Output the [X, Y] coordinate of the center of the cell containing the given text.  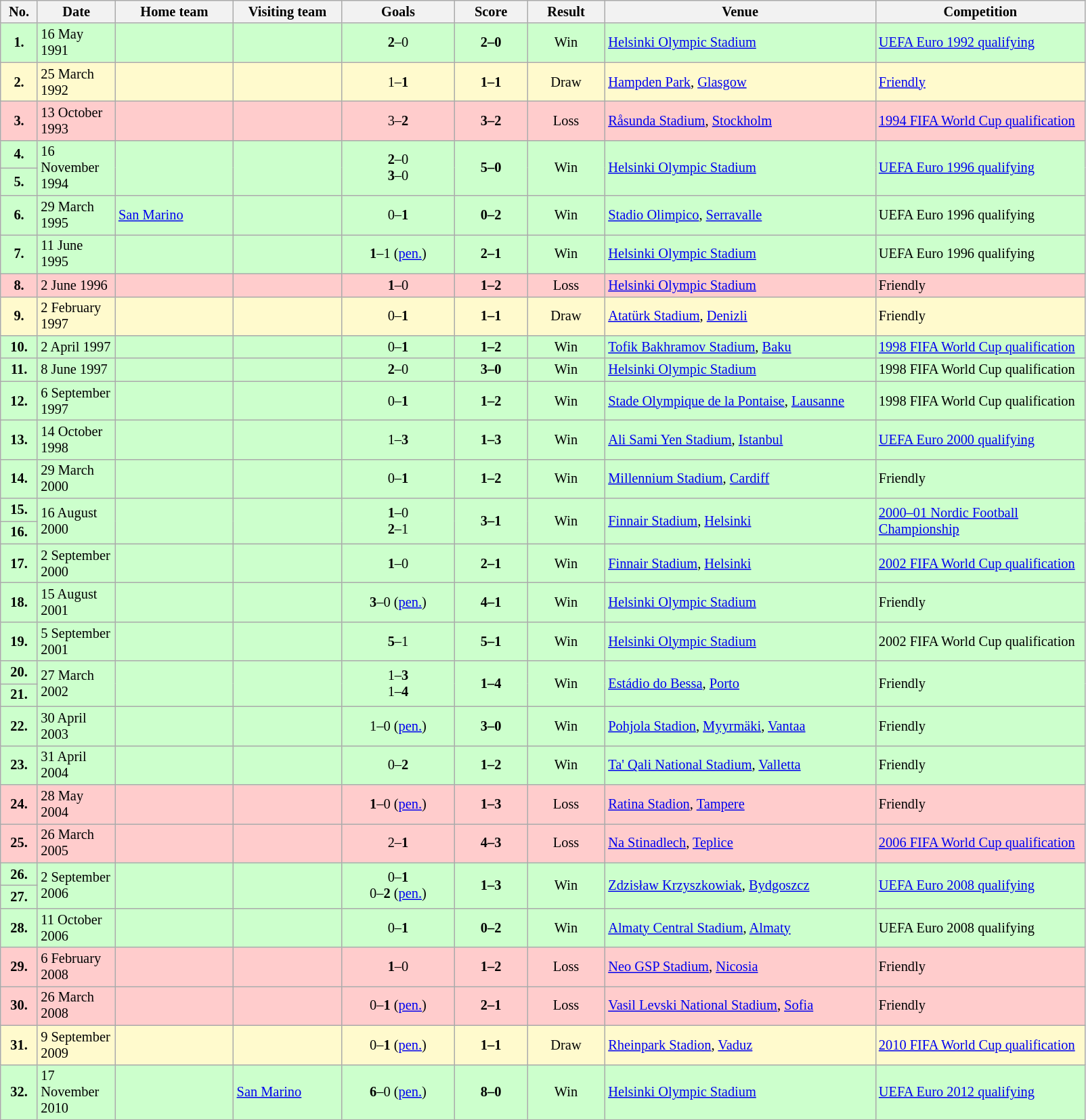
11. [19, 370]
19. [19, 641]
8–0 [492, 1092]
Pohjola Stadion, Myyrmäki, Vantaa [740, 726]
31. [19, 1045]
25. [19, 843]
2 April 1997 [76, 347]
20. [19, 672]
25 March 1992 [76, 82]
Venue [740, 12]
Almaty Central Stadium, Almaty [740, 928]
2–0 3–0 [398, 168]
11 October 2006 [76, 928]
3. [19, 121]
6 February 2008 [76, 967]
10. [19, 347]
24. [19, 804]
26 March 2008 [76, 1006]
Zdzisław Krzyszkowiak, Bydgoszcz [740, 886]
26 March 2005 [76, 843]
27. [19, 897]
2 February 1997 [76, 316]
16 November 1994 [76, 168]
28. [19, 928]
1994 FIFA World Cup qualification [980, 121]
13 October 1993 [76, 121]
30 April 2003 [76, 726]
15. [19, 510]
Rheinpark Stadion, Vaduz [740, 1045]
8. [19, 285]
Råsunda Stadium, Stockholm [740, 121]
2. [19, 82]
5. [19, 181]
Ta' Qali National Stadium, Valletta [740, 765]
4–1 [492, 602]
17. [19, 563]
16. [19, 532]
Vasil Levski National Stadium, Sofia [740, 1006]
6–0 (pen.) [398, 1092]
9. [19, 316]
8 June 1997 [76, 370]
3–0 (pen.) [398, 602]
Millennium Stadium, Cardiff [740, 479]
Score [492, 12]
1. [19, 43]
18. [19, 602]
3–1 [492, 521]
2006 FIFA World Cup qualification [980, 843]
29 March 2000 [76, 479]
Home team [175, 12]
5–0 [492, 168]
5 September 2001 [76, 641]
2 June 1996 [76, 285]
2 September 2006 [76, 886]
Stadio Olimpico, Serravalle [740, 215]
Date [76, 12]
Result [566, 12]
2000–01 Nordic Football Championship [980, 521]
13. [19, 439]
7. [19, 254]
26. [19, 874]
Ratina Stadion, Tampere [740, 804]
9 September 2009 [76, 1045]
Tofik Bakhramov Stadium, Baku [740, 347]
Visiting team [288, 12]
Atatürk Stadium, Denizli [740, 316]
Competition [980, 12]
32. [19, 1092]
21. [19, 695]
Na Stinadlech, Teplice [740, 843]
16 August 2000 [76, 521]
2010 FIFA World Cup qualification [980, 1045]
2 September 2000 [76, 563]
Stade Olympique de la Pontaise, Lausanne [740, 401]
UEFA Euro 2000 qualifying [980, 439]
1–3 1–4 [398, 684]
14 October 1998 [76, 439]
1–4 [492, 684]
29 March 1995 [76, 215]
27 March 2002 [76, 684]
11 June 1995 [76, 254]
31 April 2004 [76, 765]
Estádio do Bessa, Porto [740, 684]
15 August 2001 [76, 602]
UEFA Euro 1992 qualifying [980, 43]
16 May 1991 [76, 43]
1–0 2–1 [398, 521]
1–1 (pen.) [398, 254]
4. [19, 154]
4–3 [492, 843]
14. [19, 479]
17 November 2010 [76, 1092]
23. [19, 765]
Ali Sami Yen Stadium, Istanbul [740, 439]
Neo GSP Stadium, Nicosia [740, 967]
6. [19, 215]
0–1 0–2 (pen.) [398, 886]
UEFA Euro 2012 qualifying [980, 1092]
6 September 1997 [76, 401]
22. [19, 726]
29. [19, 967]
30. [19, 1006]
No. [19, 12]
28 May 2004 [76, 804]
Goals [398, 12]
Hampden Park, Glasgow [740, 82]
12. [19, 401]
